Identify which cell holds the provided text, then report its [x, y] central coordinate. 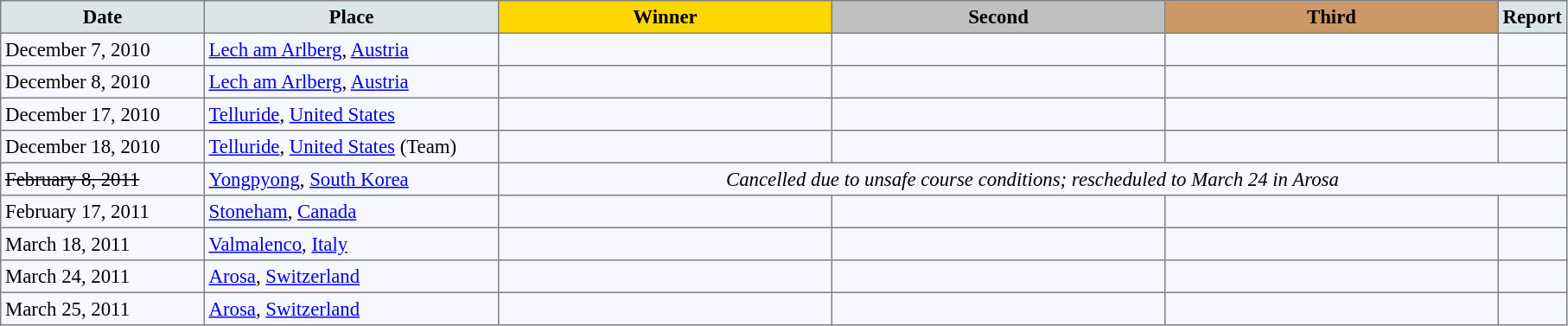
Yongpyong, South Korea [351, 179]
December 7, 2010 [103, 49]
Third [1332, 17]
December 18, 2010 [103, 147]
Date [103, 17]
February 17, 2011 [103, 212]
December 8, 2010 [103, 82]
Stoneham, Canada [351, 212]
Report [1532, 17]
Telluride, United States [351, 114]
Place [351, 17]
Cancelled due to unsafe course conditions; rescheduled to March 24 in Arosa [1032, 179]
February 8, 2011 [103, 179]
March 25, 2011 [103, 309]
Winner [666, 17]
March 18, 2011 [103, 244]
March 24, 2011 [103, 277]
Telluride, United States (Team) [351, 147]
December 17, 2010 [103, 114]
Valmalenco, Italy [351, 244]
Second [998, 17]
